Provide the (x, y) coordinate of the cell's center where the given text is located.  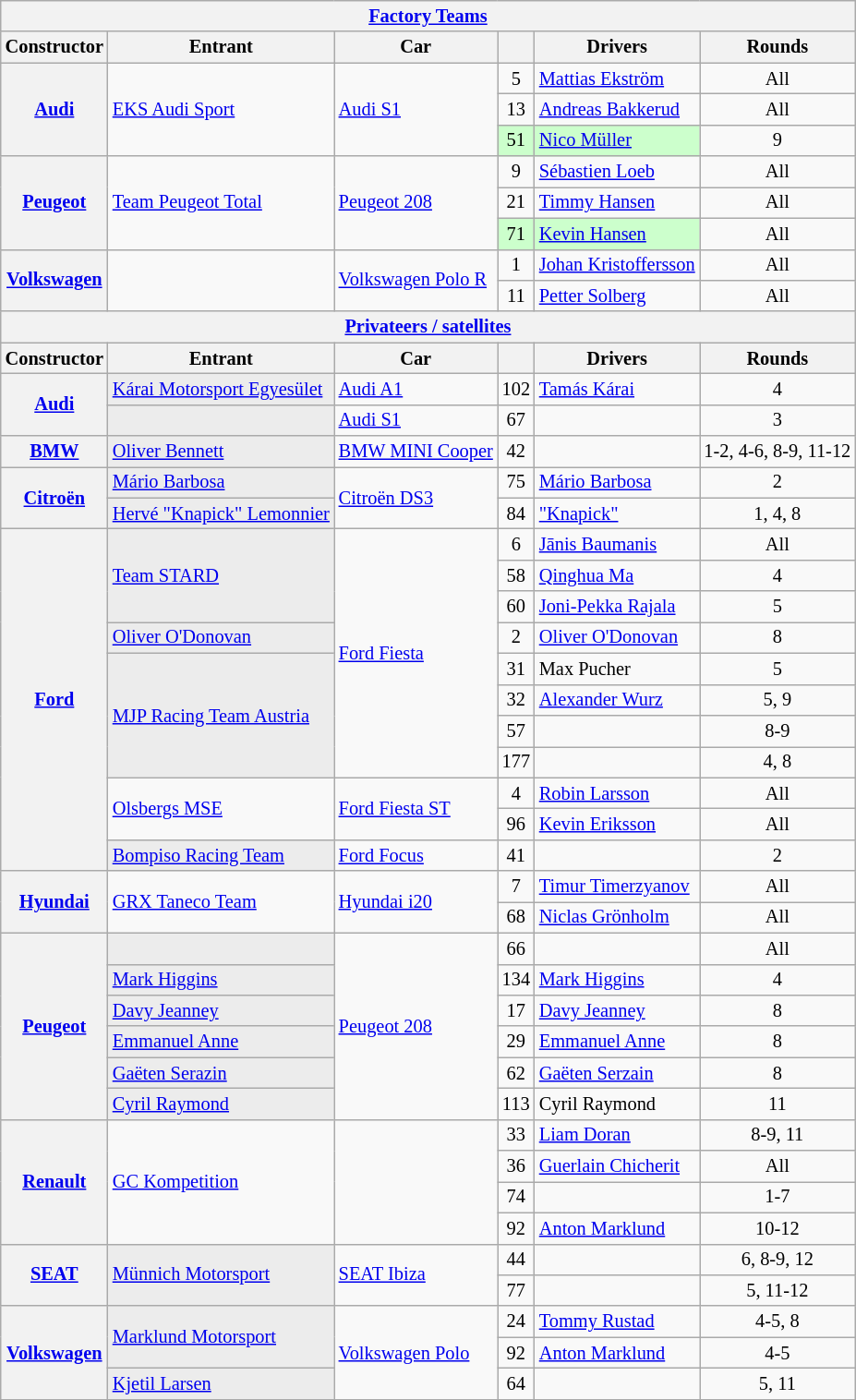
Qinghua Ma (617, 575)
29 (516, 1042)
SEAT (54, 1274)
Hyundai i20 (416, 901)
EKS Audi Sport (222, 109)
10-12 (778, 1228)
Team Peugeot Total (222, 203)
44 (516, 1260)
Sébastien Loeb (617, 172)
33 (516, 1135)
Mattias Ekström (617, 78)
Ford Focus (416, 855)
Volkswagen Polo R (416, 281)
71 (516, 234)
21 (516, 202)
58 (516, 575)
60 (516, 607)
Team STARD (222, 574)
6 (516, 544)
Oliver Bennett (222, 452)
4-5, 8 (778, 1322)
74 (516, 1197)
SEAT Ibiza (416, 1274)
Ford (54, 699)
75 (516, 482)
1, 4, 8 (778, 513)
Hyundai (54, 901)
134 (516, 980)
13 (516, 109)
4, 8 (778, 762)
77 (516, 1290)
32 (516, 700)
8-9 (778, 730)
51 (516, 140)
62 (516, 1073)
41 (516, 855)
Jānis Baumanis (617, 544)
67 (516, 420)
1-7 (778, 1197)
Tamás Kárai (617, 389)
96 (516, 824)
Max Pucher (617, 669)
"Knapick" (617, 513)
Kevin Hansen (617, 234)
Gaëten Serazin (222, 1073)
8-9, 11 (778, 1135)
31 (516, 669)
Citroën (54, 497)
Tommy Rustad (617, 1322)
Gaëten Serzain (617, 1073)
Liam Doran (617, 1135)
Kárai Motorsport Egyesület (222, 389)
Kevin Eriksson (617, 824)
Alexander Wurz (617, 700)
102 (516, 389)
Bompiso Racing Team (222, 855)
Marklund Motorsport (222, 1337)
Münnich Motorsport (222, 1274)
5, 11-12 (778, 1290)
84 (516, 513)
Renault (54, 1182)
57 (516, 730)
Guerlain Chicherit (617, 1166)
Andreas Bakkerud (617, 109)
5, 9 (778, 700)
Citroën DS3 (416, 497)
64 (516, 1383)
Kjetil Larsen (222, 1383)
68 (516, 917)
66 (516, 948)
4-5 (778, 1353)
177 (516, 762)
5, 11 (778, 1383)
BMW (54, 452)
36 (516, 1166)
Ford Fiesta ST (416, 809)
24 (516, 1322)
7 (516, 887)
BMW MINI Cooper (416, 452)
1 (516, 265)
Olsbergs MSE (222, 809)
Ford Fiesta (416, 652)
17 (516, 1010)
Petter Solberg (617, 296)
Volkswagen Polo (416, 1352)
Privateers / satellites (428, 327)
Joni-Pekka Rajala (617, 607)
Factory Teams (428, 16)
Robin Larsson (617, 793)
Niclas Grönholm (617, 917)
Nico Müller (617, 140)
3 (778, 420)
6, 8-9, 12 (778, 1260)
GRX Taneco Team (222, 901)
GC Kompetition (222, 1182)
Hervé "Knapick" Lemonnier (222, 513)
Timur Timerzyanov (617, 887)
Audi A1 (416, 389)
1-2, 4-6, 8-9, 11-12 (778, 452)
113 (516, 1104)
Timmy Hansen (617, 202)
42 (516, 452)
MJP Racing Team Austria (222, 715)
Johan Kristoffersson (617, 265)
